From the cell containing the given text, extract its center point as (X, Y) coordinate. 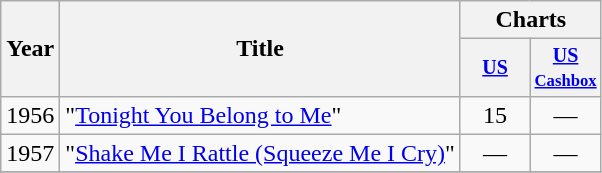
1956 (30, 115)
1957 (30, 153)
"Shake Me I Rattle (Squeeze Me I Cry)" (260, 153)
USCashbox (566, 68)
"Tonight You Belong to Me" (260, 115)
US (494, 68)
Title (260, 49)
Year (30, 49)
15 (494, 115)
Charts (530, 20)
